Find where the given text appears and provide that cell's center as (x, y) coordinate. 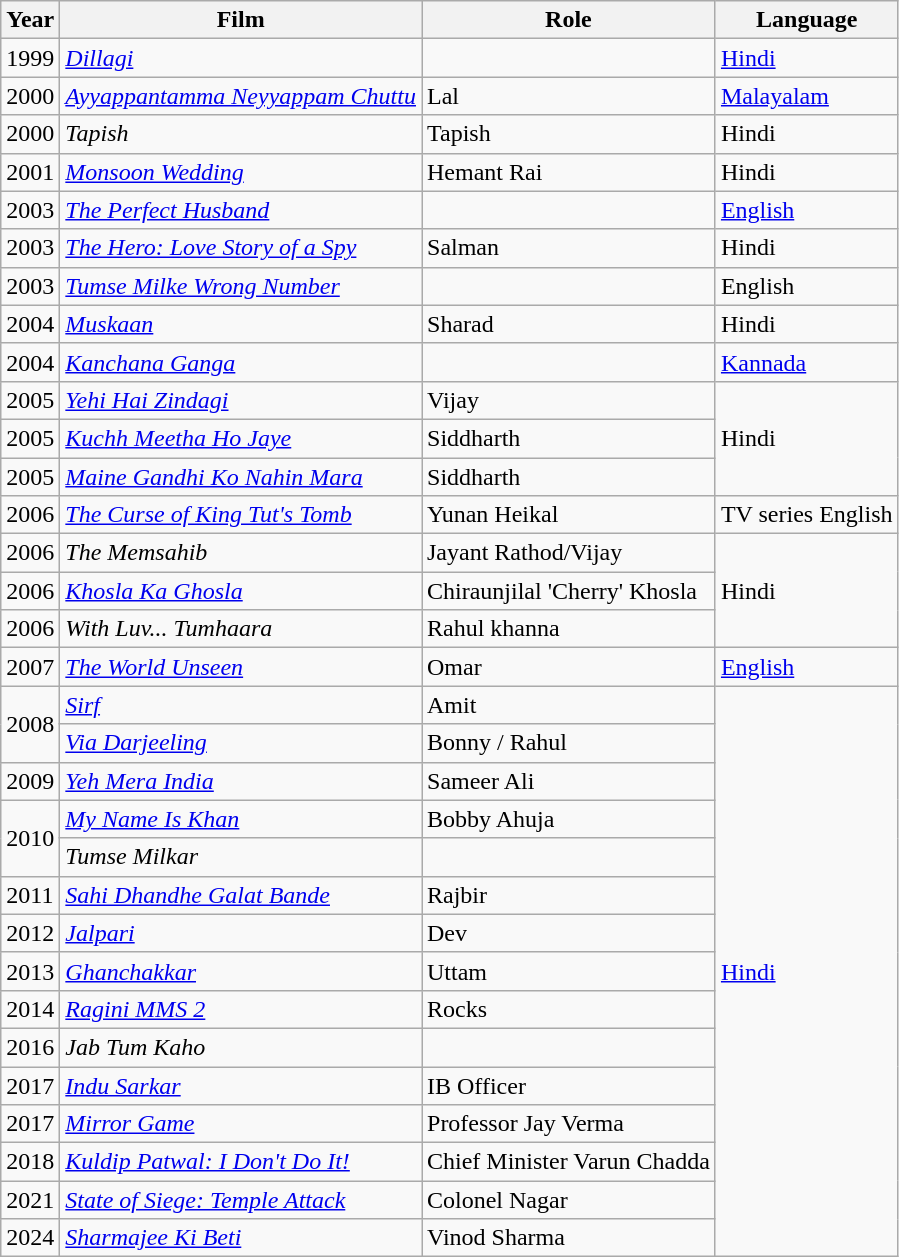
Bonny / Rahul (569, 743)
2024 (30, 1238)
2009 (30, 781)
Amit (569, 705)
2021 (30, 1200)
2013 (30, 971)
Sirf (241, 705)
Hemant Rai (569, 172)
Yunan Heikal (569, 515)
Via Darjeeling (241, 743)
Colonel Nagar (569, 1200)
Malayalam (806, 96)
2016 (30, 1047)
Chiraunjilal 'Cherry' Khosla (569, 591)
Maine Gandhi Ko Nahin Mara (241, 477)
2011 (30, 895)
Kanchana Ganga (241, 362)
Sahi Dhandhe Galat Bande (241, 895)
Rocks (569, 1009)
Year (30, 20)
Ayyappantamma Neyyappam Chuttu (241, 96)
Ghanchakkar (241, 971)
2007 (30, 667)
Vinod Sharma (569, 1238)
2010 (30, 838)
TV series English (806, 515)
Omar (569, 667)
My Name Is Khan (241, 819)
Indu Sarkar (241, 1085)
Yeh Mera India (241, 781)
With Luv... Tumhaara (241, 629)
Vijay (569, 400)
Rahul khanna (569, 629)
Dev (569, 933)
Mirror Game (241, 1124)
Sharad (569, 324)
Muskaan (241, 324)
Yehi Hai Zindagi (241, 400)
Tumse Milkar (241, 857)
Bobby Ahuja (569, 819)
The Perfect Husband (241, 210)
The Curse of King Tut's Tomb (241, 515)
Sameer Ali (569, 781)
The Hero: Love Story of a Spy (241, 248)
Lal (569, 96)
Dillagi (241, 58)
Sharmajee Ki Beti (241, 1238)
2001 (30, 172)
Professor Jay Verma (569, 1124)
2012 (30, 933)
IB Officer (569, 1085)
2018 (30, 1162)
2008 (30, 724)
Jayant Rathod/Vijay (569, 553)
Jalpari (241, 933)
Role (569, 20)
State of Siege: Temple Attack (241, 1200)
Salman (569, 248)
Ragini MMS 2 (241, 1009)
Rajbir (569, 895)
Uttam (569, 971)
Chief Minister Varun Chadda (569, 1162)
1999 (30, 58)
Jab Tum Kaho (241, 1047)
2014 (30, 1009)
Kannada (806, 362)
Kuchh Meetha Ho Jaye (241, 438)
Tumse Milke Wrong Number (241, 286)
Film (241, 20)
Language (806, 20)
The World Unseen (241, 667)
Monsoon Wedding (241, 172)
The Memsahib (241, 553)
Kuldip Patwal: I Don't Do It! (241, 1162)
Khosla Ka Ghosla (241, 591)
